From the cell containing the given text, extract its center point as (X, Y) coordinate. 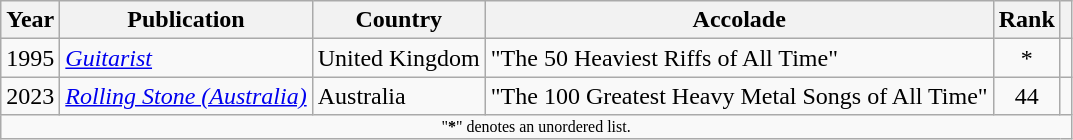
44 (1026, 96)
* (1026, 58)
Publication (186, 20)
Rolling Stone (Australia) (186, 96)
Year (30, 20)
"The 100 Greatest Heavy Metal Songs of All Time" (739, 96)
Accolade (739, 20)
Guitarist (186, 58)
Rank (1026, 20)
Australia (398, 96)
2023 (30, 96)
Country (398, 20)
"The 50 Heaviest Riffs of All Time" (739, 58)
United Kingdom (398, 58)
"*" denotes an unordered list. (536, 127)
1995 (30, 58)
